Determine the [x, y] coordinate at the center of the cell enclosing the given text.  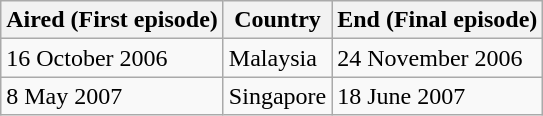
Singapore [277, 96]
End (Final episode) [438, 20]
Country [277, 20]
8 May 2007 [112, 96]
18 June 2007 [438, 96]
24 November 2006 [438, 58]
Aired (First episode) [112, 20]
Malaysia [277, 58]
16 October 2006 [112, 58]
